Provide the [X, Y] coordinate of the cell's center where the given text is located.  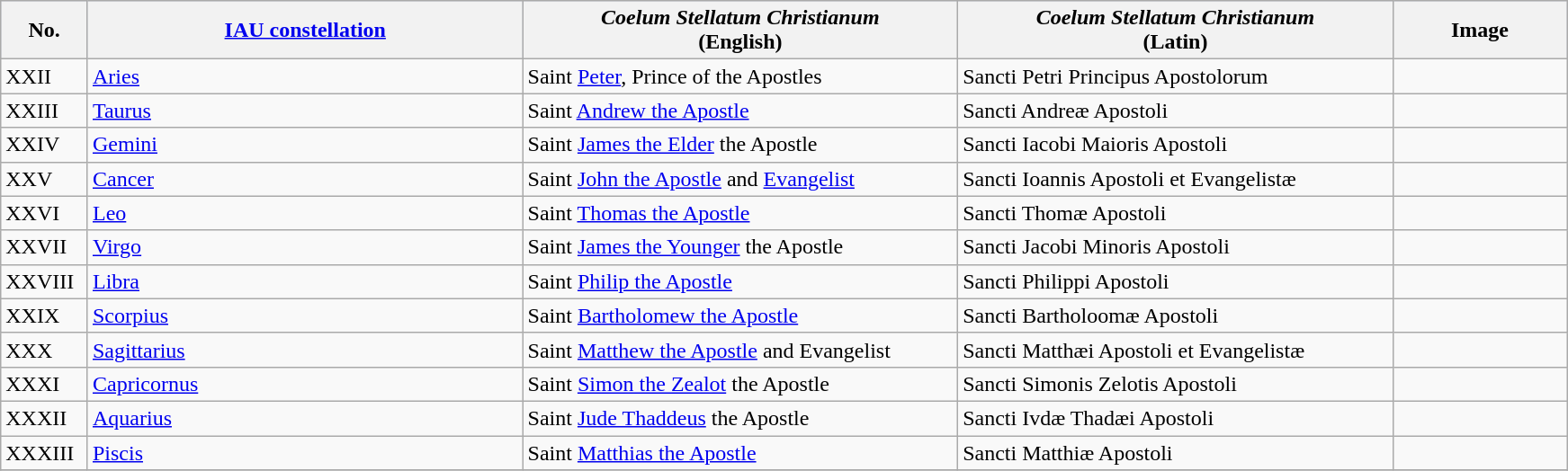
XXIX [45, 315]
Sancti Jacobi Minoris Apostoli [1176, 247]
Libra [305, 281]
No. [45, 31]
IAU constellation [305, 31]
XXVI [45, 213]
Sancti Ioannis Apostoli et Evangelistæ [1176, 179]
XXII [45, 76]
Sagittarius [305, 350]
XXXII [45, 418]
XXIV [45, 145]
Sancti Petri Principus Apostolorum [1176, 76]
Saint Philip the Apostle [740, 281]
Saint John the Apostle and Evangelist [740, 179]
Gemini [305, 145]
Sancti Matthæi Apostoli et Evangelistæ [1176, 350]
Sancti Iacobi Maioris Apostoli [1176, 145]
Sancti Matthiæ Apostoli [1176, 452]
Aries [305, 76]
Sancti Philippi Apostoli [1176, 281]
XXXIII [45, 452]
Saint Bartholomew the Apostle [740, 315]
Image [1479, 31]
Sancti Andreæ Apostoli [1176, 111]
Saint Peter, Prince of the Apostles [740, 76]
Saint James the Elder the Apostle [740, 145]
XXX [45, 350]
Taurus [305, 111]
Piscis [305, 452]
Saint Simon the Zealot the Apostle [740, 384]
Leo [305, 213]
Aquarius [305, 418]
Sancti Ivdæ Thadæi Apostoli [1176, 418]
Coelum Stellatum Christianum (Latin) [1176, 31]
XXV [45, 179]
Cancer [305, 179]
Saint Matthias the Apostle [740, 452]
Virgo [305, 247]
Sancti Simonis Zelotis Apostoli [1176, 384]
Saint Andrew the Apostle [740, 111]
Sancti Thomæ Apostoli [1176, 213]
Scorpius [305, 315]
Sancti Bartholoomæ Apostoli [1176, 315]
XXIII [45, 111]
Saint Jude Thaddeus the Apostle [740, 418]
Capricornus [305, 384]
XXVIII [45, 281]
Saint Thomas the Apostle [740, 213]
Saint James the Younger the Apostle [740, 247]
XXXI [45, 384]
Coelum Stellatum Christianum (English) [740, 31]
Saint Matthew the Apostle and Evangelist [740, 350]
XXVII [45, 247]
